Detect which cell encompasses the target text, then output its [X, Y] center coordinate. 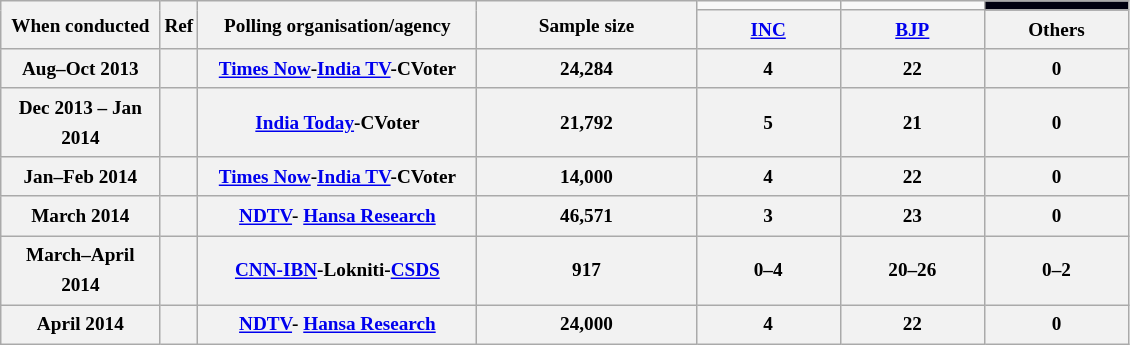
Ref [179, 25]
India Today-CVoter [338, 122]
20–26 [912, 270]
Sample size [586, 25]
24,284 [586, 68]
Aug–Oct 2013 [80, 68]
5 [768, 122]
24,000 [586, 324]
14,000 [586, 176]
23 [912, 216]
0–4 [768, 270]
3 [768, 216]
April 2014 [80, 324]
917 [586, 270]
CNN-IBN-Lokniti-CSDS [338, 270]
Polling organisation/agency [338, 25]
0–2 [1056, 270]
BJP [912, 30]
Others [1056, 30]
March 2014 [80, 216]
21 [912, 122]
Jan–Feb 2014 [80, 176]
46,571 [586, 216]
INC [768, 30]
21,792 [586, 122]
March–April 2014 [80, 270]
Dec 2013 – Jan 2014 [80, 122]
When conducted [80, 25]
